Search for the cell housing the specified text and yield its (x, y) center coordinate. 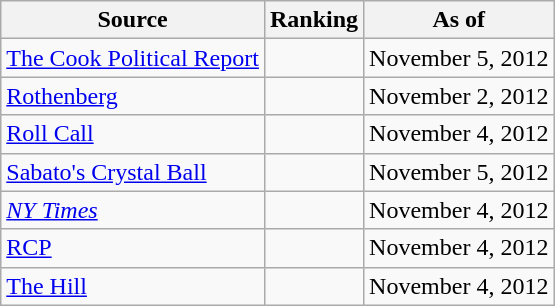
As of (459, 20)
Roll Call (133, 134)
RCP (133, 248)
November 2, 2012 (459, 96)
The Hill (133, 286)
Source (133, 20)
Ranking (314, 20)
Rothenberg (133, 96)
The Cook Political Report (133, 58)
NY Times (133, 210)
Sabato's Crystal Ball (133, 172)
